Detect which cell encompasses the target text, then output its [X, Y] center coordinate. 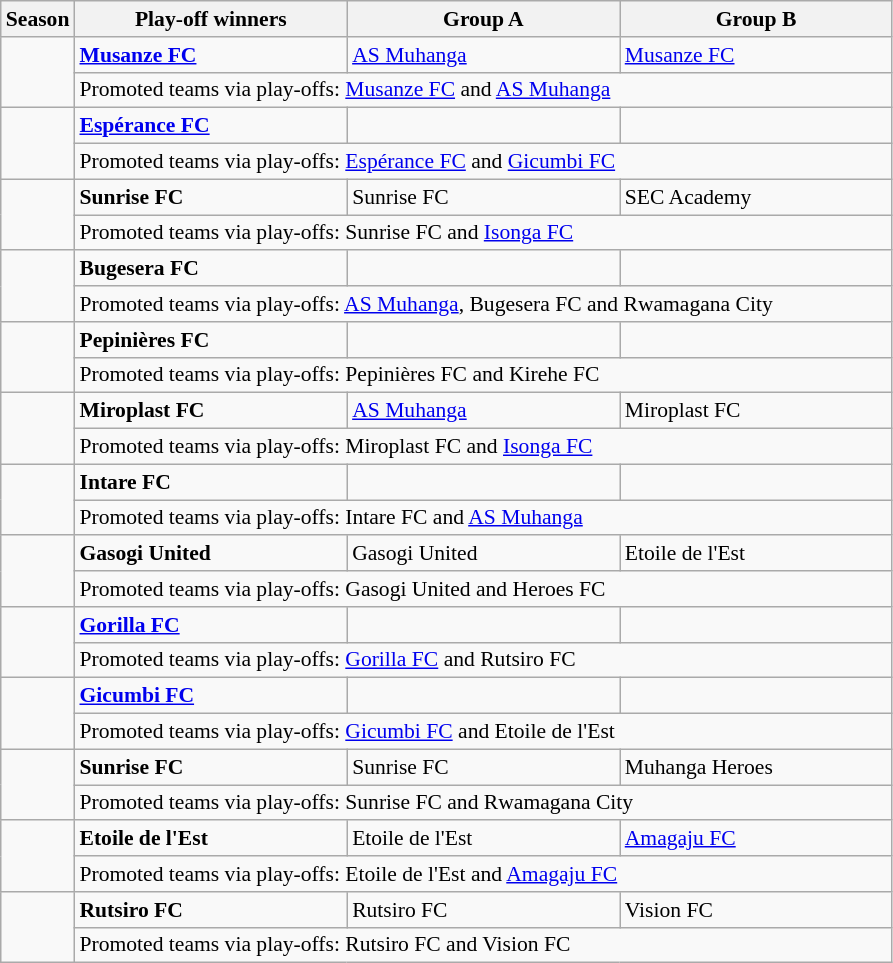
Promoted teams via play-offs: Miroplast FC and Isonga FC [483, 447]
Amagaju FC [756, 839]
Gicumbi FC [210, 696]
Promoted teams via play-offs: Sunrise FC and Isonga FC [483, 233]
Promoted teams via play-offs: Intare FC and AS Muhanga [483, 518]
Promoted teams via play-offs: Pepinières FC and Kirehe FC [483, 375]
Bugesera FC [210, 269]
Promoted teams via play-offs: AS Muhanga, Bugesera FC and Rwamagana City [483, 304]
Promoted teams via play-offs: Gasogi United and Heroes FC [483, 589]
Season [38, 19]
Muhanga Heroes [756, 767]
Play-off winners [210, 19]
Vision FC [756, 910]
Promoted teams via play-offs: Espérance FC and Gicumbi FC [483, 162]
Promoted teams via play-offs: Etoile de l'Est and Amagaju FC [483, 874]
Intare FC [210, 482]
Gorilla FC [210, 625]
Promoted teams via play-offs: Musanze FC and AS Muhanga [483, 90]
SEC Academy [756, 197]
Pepinières FC [210, 340]
Promoted teams via play-offs: Rutsiro FC and Vision FC [483, 945]
Group A [484, 19]
Group B [756, 19]
Espérance FC [210, 126]
Promoted teams via play-offs: Gicumbi FC and Etoile de l'Est [483, 732]
Promoted teams via play-offs: Gorilla FC and Rutsiro FC [483, 660]
Promoted teams via play-offs: Sunrise FC and Rwamagana City [483, 803]
